Search for the cell housing the specified text and yield its (x, y) center coordinate. 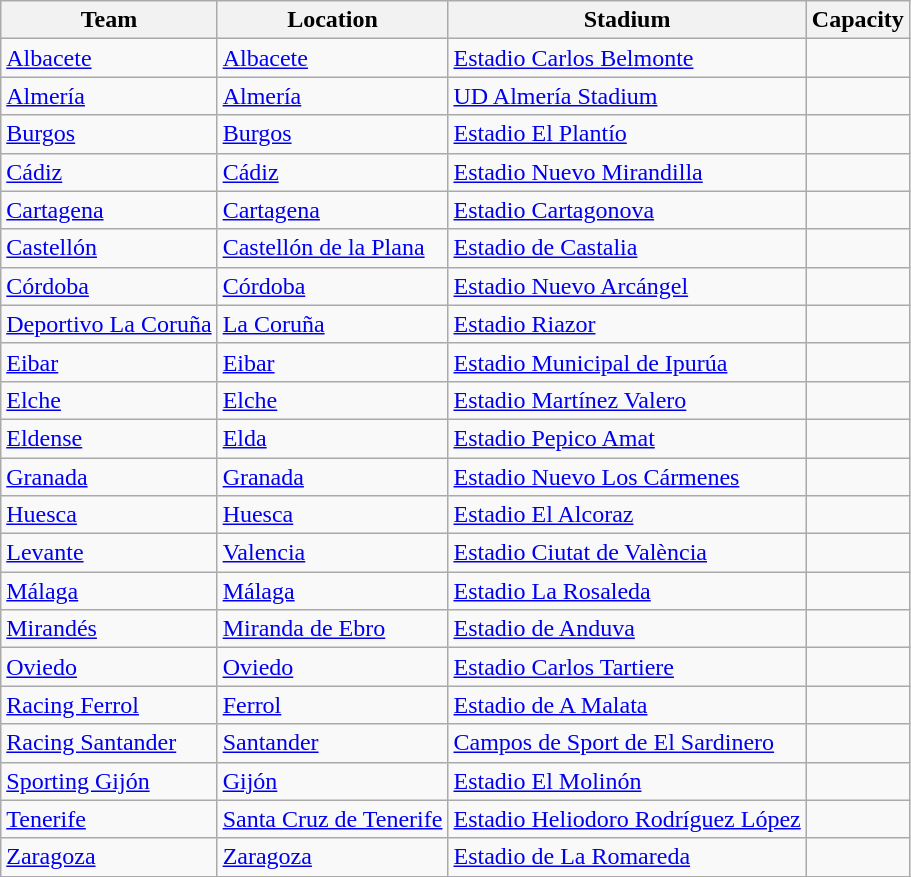
Mirandés (109, 629)
Elda (332, 438)
Estadio de A Malata (627, 705)
Sporting Gijón (109, 781)
Valencia (332, 553)
Estadio Pepico Amat (627, 438)
UD Almería Stadium (627, 96)
La Coruña (332, 324)
Estadio de La Romareda (627, 857)
Estadio El Alcoraz (627, 515)
Estadio Nuevo Mirandilla (627, 172)
Miranda de Ebro (332, 629)
Estadio La Rosaleda (627, 591)
Estadio Martínez Valero (627, 400)
Ferrol (332, 705)
Team (109, 20)
Racing Santander (109, 743)
Estadio Nuevo Los Cármenes (627, 477)
Stadium (627, 20)
Levante (109, 553)
Estadio de Castalia (627, 248)
Estadio Heliodoro Rodríguez López (627, 819)
Campos de Sport de El Sardinero (627, 743)
Gijón (332, 781)
Estadio Riazor (627, 324)
Racing Ferrol (109, 705)
Santa Cruz de Tenerife (332, 819)
Castellón de la Plana (332, 248)
Tenerife (109, 819)
Estadio El Molinón (627, 781)
Estadio Carlos Belmonte (627, 58)
Deportivo La Coruña (109, 324)
Location (332, 20)
Estadio El Plantío (627, 134)
Estadio Cartagonova (627, 210)
Capacity (858, 20)
Estadio Ciutat de València (627, 553)
Estadio Nuevo Arcángel (627, 286)
Eldense (109, 438)
Castellón (109, 248)
Estadio Carlos Tartiere (627, 667)
Estadio Municipal de Ipurúa (627, 362)
Santander (332, 743)
Estadio de Anduva (627, 629)
